For the text-containing cell, return its midpoint in [X, Y] coordinate format. 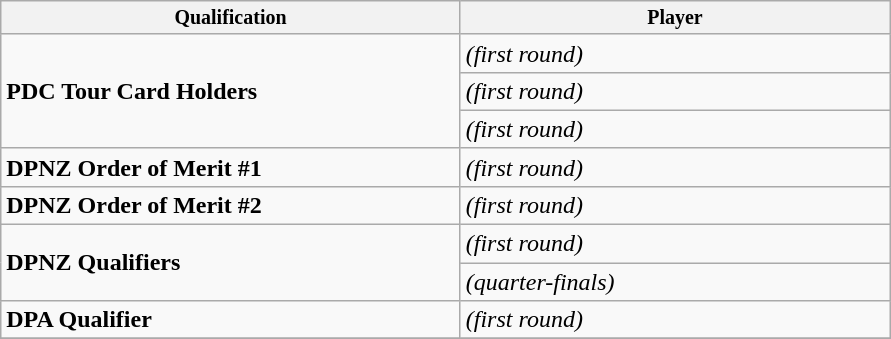
DPA Qualifier [230, 320]
Qualification [230, 18]
(quarter-finals) [674, 282]
DPNZ Order of Merit #2 [230, 205]
DPNZ Order of Merit #1 [230, 167]
Player [674, 18]
DPNZ Qualifiers [230, 263]
PDC Tour Card Holders [230, 91]
